Provide the [x, y] coordinate of the cell's center where the given text is located.  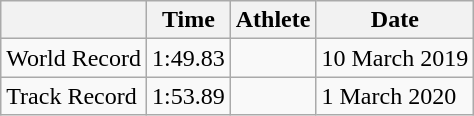
1:49.83 [189, 58]
1 March 2020 [395, 96]
Track Record [74, 96]
10 March 2019 [395, 58]
Athlete [273, 20]
World Record [74, 58]
1:53.89 [189, 96]
Time [189, 20]
Date [395, 20]
